Pinpoint the cell where the given text exists, returning its (X, Y) midpoint coordinate. 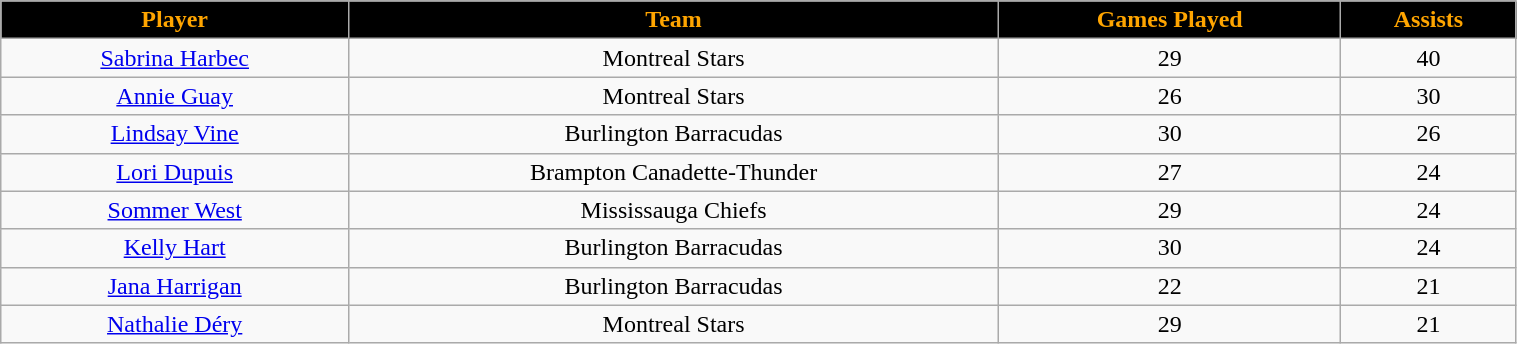
Brampton Canadette-Thunder (674, 172)
Annie Guay (175, 96)
Mississauga Chiefs (674, 210)
Jana Harrigan (175, 286)
Nathalie Déry (175, 324)
Assists (1428, 20)
Kelly Hart (175, 248)
Sabrina Harbec (175, 58)
22 (1170, 286)
Lindsay Vine (175, 134)
27 (1170, 172)
Games Played (1170, 20)
Team (674, 20)
Sommer West (175, 210)
40 (1428, 58)
Player (175, 20)
Lori Dupuis (175, 172)
